Capture the cell that displays the provided text and extract its [x, y] central coordinate. 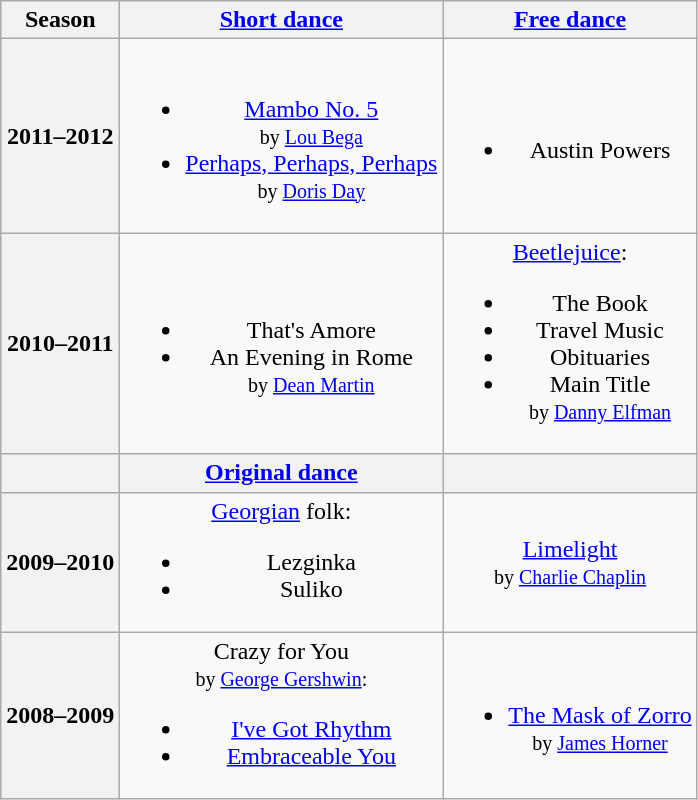
Free dance [570, 20]
Austin Powers [570, 136]
Crazy for You by George Gershwin: I've Got RhythmEmbraceable You [282, 716]
Short dance [282, 20]
That's AmoreAn Evening in Rome by Dean Martin [282, 344]
The Mask of Zorro by James Horner [570, 716]
Season [60, 20]
2009–2010 [60, 562]
2010–2011 [60, 344]
2011–2012 [60, 136]
Mambo No. 5 by Lou Bega Perhaps, Perhaps, Perhaps by Doris Day [282, 136]
Original dance [282, 473]
Beetlejuice:The BookTravel MusicObituariesMain Title by Danny Elfman [570, 344]
Georgian folk:LezginkaSuliko [282, 562]
Limelight by Charlie Chaplin [570, 562]
2008–2009 [60, 716]
